Output the [x, y] coordinate of the center of the cell containing the given text.  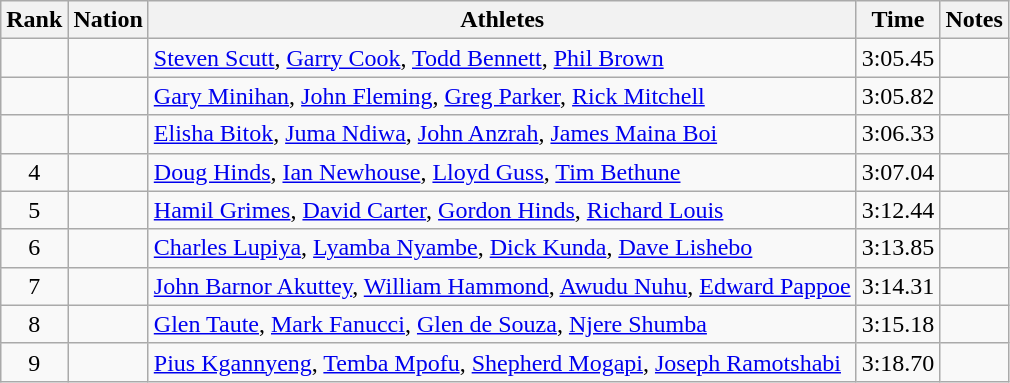
9 [34, 362]
4 [34, 172]
Steven Scutt, Garry Cook, Todd Bennett, Phil Brown [502, 58]
Time [898, 20]
Athletes [502, 20]
3:06.33 [898, 134]
Nation [108, 20]
7 [34, 286]
5 [34, 210]
Gary Minihan, John Fleming, Greg Parker, Rick Mitchell [502, 96]
Glen Taute, Mark Fanucci, Glen de Souza, Njere Shumba [502, 324]
John Barnor Akuttey, William Hammond, Awudu Nuhu, Edward Pappoe [502, 286]
3:18.70 [898, 362]
3:07.04 [898, 172]
Charles Lupiya, Lyamba Nyambe, Dick Kunda, Dave Lishebo [502, 248]
3:05.45 [898, 58]
Rank [34, 20]
3:15.18 [898, 324]
8 [34, 324]
3:12.44 [898, 210]
6 [34, 248]
Doug Hinds, Ian Newhouse, Lloyd Guss, Tim Bethune [502, 172]
3:14.31 [898, 286]
Notes [974, 20]
Hamil Grimes, David Carter, Gordon Hinds, Richard Louis [502, 210]
3:13.85 [898, 248]
Pius Kgannyeng, Temba Mpofu, Shepherd Mogapi, Joseph Ramotshabi [502, 362]
Elisha Bitok, Juma Ndiwa, John Anzrah, James Maina Boi [502, 134]
3:05.82 [898, 96]
